Determine the [X, Y] coordinate at the center of the cell enclosing the given text.  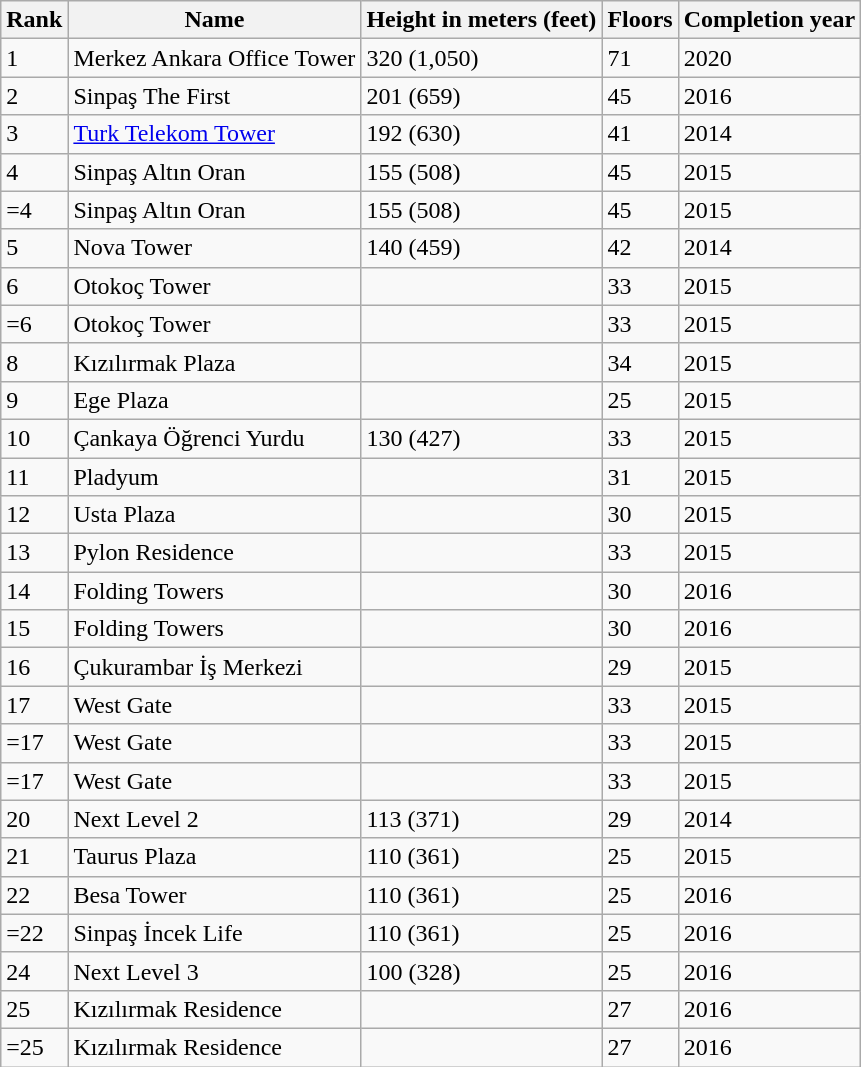
100 (328) [482, 971]
Çankaya Öğrenci Yurdu [214, 438]
2 [34, 96]
=22 [34, 933]
31 [640, 477]
Ege Plaza [214, 400]
=25 [34, 1047]
10 [34, 438]
Nova Tower [214, 248]
42 [640, 248]
Turk Telekom Tower [214, 134]
Sinpaş İncek Life [214, 933]
Rank [34, 20]
2020 [769, 58]
Name [214, 20]
24 [34, 971]
71 [640, 58]
6 [34, 286]
Height in meters (feet) [482, 20]
320 (1,050) [482, 58]
Completion year [769, 20]
130 (427) [482, 438]
22 [34, 895]
12 [34, 515]
192 (630) [482, 134]
Usta Plaza [214, 515]
=6 [34, 324]
Taurus Plaza [214, 857]
20 [34, 819]
Çukurambar İş Merkezi [214, 667]
1 [34, 58]
3 [34, 134]
=4 [34, 210]
13 [34, 553]
Kızılırmak Plaza [214, 362]
8 [34, 362]
Sinpaş The First [214, 96]
Merkez Ankara Office Tower [214, 58]
4 [34, 172]
5 [34, 248]
201 (659) [482, 96]
14 [34, 591]
Next Level 3 [214, 971]
41 [640, 134]
17 [34, 705]
113 (371) [482, 819]
34 [640, 362]
Floors [640, 20]
Besa Tower [214, 895]
Next Level 2 [214, 819]
140 (459) [482, 248]
15 [34, 629]
Pylon Residence [214, 553]
21 [34, 857]
16 [34, 667]
Pladyum [214, 477]
9 [34, 400]
11 [34, 477]
